Find where the given text appears and provide that cell's center as (X, Y) coordinate. 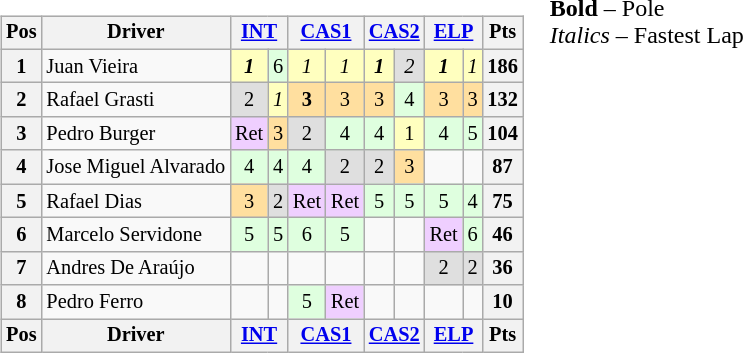
Rafael Grasti (136, 100)
Andres De Araújo (136, 268)
Rafael Dias (136, 201)
10 (502, 302)
Marcelo Servidone (136, 235)
132 (502, 100)
104 (502, 134)
46 (502, 235)
36 (502, 268)
7 (21, 268)
186 (502, 66)
Pedro Burger (136, 134)
75 (502, 201)
Juan Vieira (136, 66)
8 (21, 302)
87 (502, 167)
Pedro Ferro (136, 302)
Jose Miguel Alvarado (136, 167)
